Output the (x, y) coordinate of the center of the cell containing the given text.  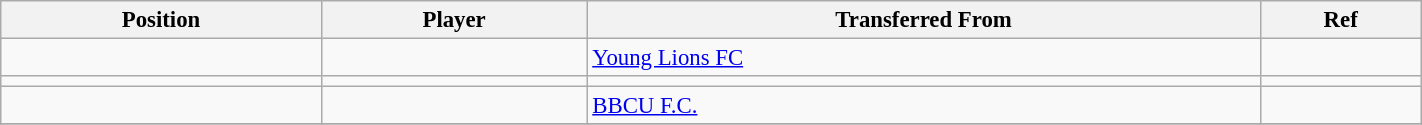
Young Lions FC (924, 58)
Transferred From (924, 20)
Position (162, 20)
Ref (1340, 20)
BBCU F.C. (924, 106)
Player (454, 20)
